Identify which cell holds the provided text, then report its [x, y] central coordinate. 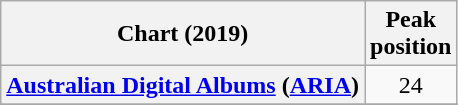
Chart (2019) [183, 34]
24 [411, 85]
Peakposition [411, 34]
Australian Digital Albums (ARIA) [183, 85]
